Detect which cell encompasses the target text, then output its [X, Y] center coordinate. 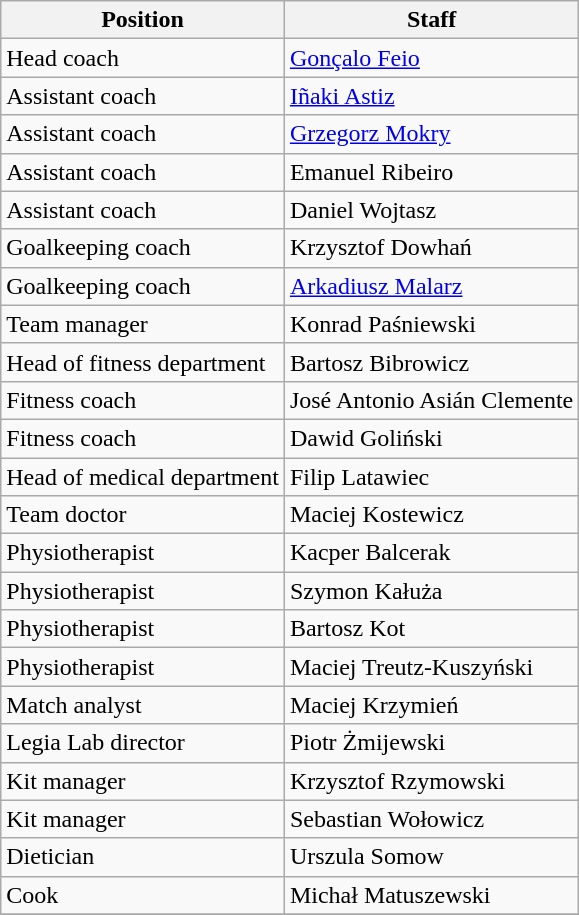
Cook [143, 895]
Team doctor [143, 515]
Krzysztof Dowhań [431, 248]
Maciej Kostewicz [431, 515]
Head of fitness department [143, 362]
Konrad Paśniewski [431, 324]
Daniel Wojtasz [431, 210]
Grzegorz Mokry [431, 134]
Staff [431, 20]
Maciej Treutz-Kuszyński [431, 667]
José Antonio Asián Clemente [431, 400]
Szymon Kałuża [431, 591]
Bartosz Bibrowicz [431, 362]
Filip Latawiec [431, 477]
Head coach [143, 58]
Head of medical department [143, 477]
Krzysztof Rzymowski [431, 781]
Iñaki Astiz [431, 96]
Dietician [143, 857]
Piotr Żmijewski [431, 743]
Michał Matuszewski [431, 895]
Maciej Krzymień [431, 705]
Team manager [143, 324]
Sebastian Wołowicz [431, 819]
Legia Lab director [143, 743]
Emanuel Ribeiro [431, 172]
Position [143, 20]
Bartosz Kot [431, 629]
Match analyst [143, 705]
Kacper Balcerak [431, 553]
Dawid Goliński [431, 438]
Gonçalo Feio [431, 58]
Urszula Somow [431, 857]
Arkadiusz Malarz [431, 286]
